Search for the cell housing the specified text and yield its [X, Y] center coordinate. 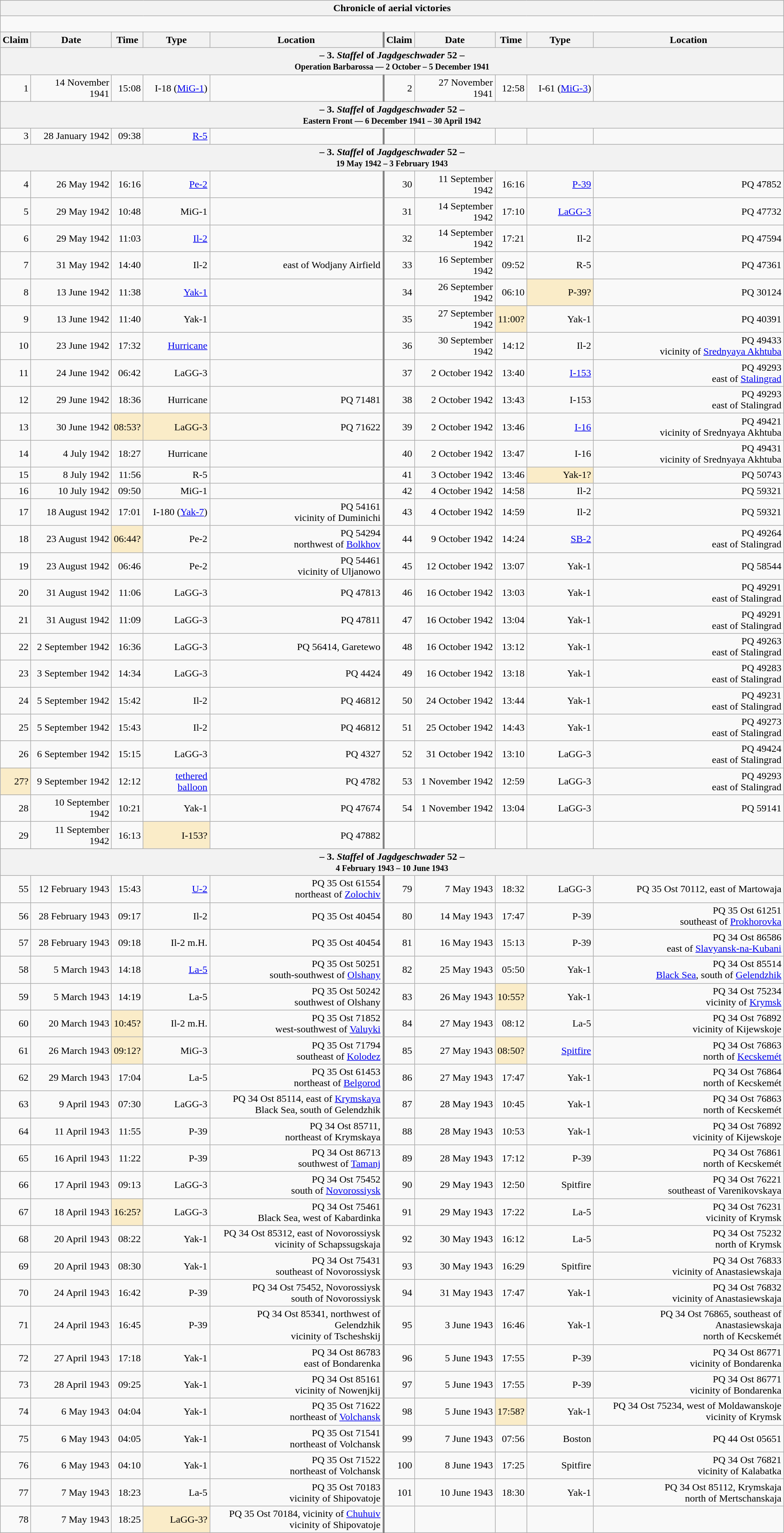
PQ 54161vicinity of Duminichi [296, 512]
17 [16, 512]
100 [399, 1466]
17:32 [127, 346]
PQ 35 Ost 70183vicinity of Shipovatoje [296, 1492]
PQ 54294northwest of Bolkhov [296, 539]
34 [399, 292]
– 3. Staffel of Jagdgeschwader 52 –Operation Barbarossa — 2 October – 5 December 1941 [392, 61]
13:03 [511, 593]
30 [399, 185]
17:12 [511, 1159]
3 [16, 136]
PQ 49231 east of Stalingrad [688, 700]
I-18 (MiG-1) [176, 88]
13:10 [511, 755]
PQ 34 Ost 76865, southeast of Anastasiewskajanorth of Kecskemét [688, 1325]
PQ 35 Ost 50251 south-southwest of Olshany [296, 970]
11:09 [127, 620]
56 [16, 916]
16 September 1942 [455, 265]
MiG-3 [176, 1050]
PQ 47674 [296, 808]
78 [16, 1519]
16:29 [511, 1266]
10 [16, 346]
14 [16, 453]
13:43 [511, 400]
PQ 34 Ost 85711, northeast of Krymskaya [296, 1131]
3 October 1942 [455, 475]
10:21 [127, 808]
15:42 [127, 700]
72 [16, 1358]
52 [399, 755]
10 June 1943 [455, 1492]
26 May 1942 [71, 185]
8 July 1942 [71, 475]
24 October 1942 [455, 700]
10:53 [511, 1131]
PQ 4327 [296, 755]
tethered balloon [176, 781]
16:25? [127, 1212]
17:10 [511, 211]
PQ 34 Ost 75452, Novorossiysk south of Novorossiysk [296, 1293]
08:53? [127, 427]
16:36 [127, 646]
17:25 [511, 1466]
13:44 [511, 700]
07:56 [511, 1438]
3 September 1942 [71, 674]
PQ 47813 [296, 593]
79 [399, 889]
east of Wodjany Airfield [296, 265]
4 July 1942 [71, 453]
58 [16, 970]
11:22 [127, 1159]
PQ 49421vicinity of Srednyaya Akhtuba [688, 427]
PQ 49424 east of Stalingrad [688, 755]
9 [16, 319]
24 June 1942 [71, 373]
10 September 1942 [71, 808]
7 June 1943 [455, 1438]
35 [399, 319]
101 [399, 1492]
18:36 [127, 400]
94 [399, 1293]
I-180 (Yak-7) [176, 512]
26 [16, 755]
PQ 34 Ost 76864north of Kecskemét [688, 1077]
2 [399, 88]
8 [16, 292]
PQ 34 Ost 85341, northwest of Gelendzhikvicinity of Tscheshskij [296, 1325]
PQ 34 Ost 76832vicinity of Anastasiewskaja [688, 1293]
49 [399, 674]
66 [16, 1185]
18 April 1943 [71, 1212]
46 [399, 593]
PQ 34 Ost 85312, east of Novorossiyskvicinity of Schapssugskaja [296, 1239]
16:12 [511, 1239]
PQ 47594 [688, 238]
18:27 [127, 453]
09:25 [127, 1384]
PQ 49433vicinity of Srednyaya Akhtuba [688, 346]
7 [16, 265]
36 [399, 346]
55 [16, 889]
84 [399, 1024]
2 September 1942 [71, 646]
43 [399, 512]
67 [16, 1212]
PQ 34 Ost 85161vicinity of Nowenjkij [296, 1384]
87 [399, 1104]
PQ 34 Ost 86713southwest of Tamanj [296, 1159]
27 November 1941 [455, 88]
04:05 [127, 1438]
13:47 [511, 453]
09:13 [127, 1185]
31 May 1942 [71, 265]
10:48 [127, 211]
99 [399, 1438]
31 [399, 211]
PQ 35 Ost 71794 southeast of Kolodez [296, 1050]
4 [16, 185]
18:23 [127, 1492]
10:45 [511, 1104]
32 [399, 238]
– 3. Staffel of Jagdgeschwader 52 –Eastern Front — 6 December 1941 – 30 April 1942 [392, 115]
13:40 [511, 373]
18:32 [511, 889]
29 March 1943 [71, 1077]
21 [16, 620]
18 [16, 539]
PQ 49283 east of Stalingrad [688, 674]
11:55 [127, 1131]
14:19 [127, 996]
31 October 1942 [455, 755]
08:22 [127, 1239]
25 May 1943 [455, 970]
16:42 [127, 1293]
76 [16, 1466]
31 May 1943 [455, 1293]
77 [16, 1492]
PQ 35 Ost 61251 southeast of Prokhorovka [688, 916]
9 September 1942 [71, 781]
12 February 1943 [71, 889]
15:08 [127, 88]
17:21 [511, 238]
22 [16, 646]
18:30 [511, 1492]
17:58? [511, 1412]
14 May 1943 [455, 916]
39 [399, 427]
15:15 [127, 755]
PQ 49263 east of Stalingrad [688, 646]
P-39? [560, 292]
08:12 [511, 1024]
PQ 34 Ost 75234vicinity of Krymsk [688, 996]
PQ 34 Ost 75461Black Sea, west of Kabardinka [296, 1212]
95 [399, 1325]
PQ 35 Ost 71622 northeast of Volchansk [296, 1412]
30 June 1942 [71, 427]
51 [399, 727]
8 June 1943 [455, 1466]
16:46 [511, 1325]
57 [16, 943]
26 March 1943 [71, 1050]
98 [399, 1412]
PQ 59141 [688, 808]
PQ 44 Ost 05651 [688, 1438]
PQ 35 Ost 70112, east of Martowaja [688, 889]
16:13 [127, 835]
09:50 [127, 491]
PQ 58544 [688, 566]
38 [399, 400]
69 [16, 1266]
27 September 1942 [455, 319]
29 June 1942 [71, 400]
PQ 4782 [296, 781]
53 [399, 781]
85 [399, 1050]
20 March 1943 [71, 1024]
PQ 47811 [296, 620]
14:12 [511, 346]
PQ 34 Ost 75232north of Krymsk [688, 1239]
14:34 [127, 674]
92 [399, 1239]
14:43 [511, 727]
74 [16, 1412]
PQ 34 Ost 76861north of Kecskemét [688, 1159]
25 October 1942 [455, 727]
PQ 40391 [688, 319]
5 [16, 211]
17:18 [127, 1358]
PQ 34 Ost 75234, west of Moldawanskojevicinity of Krymsk [688, 1412]
83 [399, 996]
PQ 47852 [688, 185]
29 [16, 835]
93 [399, 1266]
PQ 30124 [688, 292]
14:18 [127, 970]
PQ 34 Ost 75431 southeast of Novorossiysk [296, 1266]
Boston [560, 1438]
3 June 1943 [455, 1325]
PQ 34 Ost 76821vicinity of Kalabatka [688, 1466]
19 [16, 566]
64 [16, 1131]
PQ 49273 east of Stalingrad [688, 727]
05:50 [511, 970]
Yak-1? [560, 475]
08:50? [511, 1050]
96 [399, 1358]
81 [399, 943]
– 3. Staffel of Jagdgeschwader 52 –4 February 1943 – 10 June 1943 [392, 862]
54 [399, 808]
11 April 1943 [71, 1131]
12:50 [511, 1185]
12:12 [127, 781]
PQ 4424 [296, 674]
PQ 34 Ost 75452 south of Novorossiysk [296, 1185]
20 [16, 593]
26 September 1942 [455, 292]
– 3. Staffel of Jagdgeschwader 52 –19 May 1942 – 3 February 1943 [392, 157]
10 July 1942 [71, 491]
11:03 [127, 238]
16 [16, 491]
PQ 34 Ost 76221southeast of Varenikovskaya [688, 1185]
PQ 47361 [688, 265]
9 April 1943 [71, 1104]
89 [399, 1159]
U-2 [176, 889]
PQ 34 Ost 85514Black Sea, south of Gelendzhik [688, 970]
12:58 [511, 88]
44 [399, 539]
88 [399, 1131]
LaGG-3? [176, 1519]
28 [16, 808]
PQ 49264 east of Stalingrad [688, 539]
09:38 [127, 136]
9 October 1942 [455, 539]
45 [399, 566]
SB-2 [560, 539]
10:55? [511, 996]
11 [16, 373]
PQ 54461vicinity of Uljanowo [296, 566]
PQ 47732 [688, 211]
12:59 [511, 781]
82 [399, 970]
27 April 1943 [71, 1358]
91 [399, 1212]
PQ 34 Ost 86586east of Slavyansk-na-Kubani [688, 943]
06:46 [127, 566]
61 [16, 1050]
I-61 (MiG-3) [560, 88]
14:58 [511, 491]
09:12? [127, 1050]
17:22 [511, 1212]
16 May 1943 [455, 943]
1 [16, 88]
10:45? [127, 1024]
63 [16, 1104]
42 [399, 491]
16:45 [127, 1325]
13:07 [511, 566]
PQ 35 Ost 70184, vicinity of Chuhuivvicinity of Shipovatoje [296, 1519]
04:04 [127, 1412]
11:56 [127, 475]
12 [16, 400]
41 [399, 475]
PQ 35 Ost 50242 southwest of Olshany [296, 996]
07:30 [127, 1104]
70 [16, 1293]
86 [399, 1077]
40 [399, 453]
24 [16, 700]
71 [16, 1325]
PQ 34 Ost 85114, east of KrymskayaBlack Sea, south of Gelendzhik [296, 1104]
48 [399, 646]
33 [399, 265]
37 [399, 373]
90 [399, 1185]
16 April 1943 [71, 1159]
18 August 1942 [71, 512]
17 April 1943 [71, 1185]
12 October 1942 [455, 566]
04:10 [127, 1466]
13:18 [511, 674]
73 [16, 1384]
PQ 71622 [296, 427]
PQ 34 Ost 86783east of Bondarenka [296, 1358]
09:18 [127, 943]
11:00? [511, 319]
6 [16, 238]
17:04 [127, 1077]
14:24 [511, 539]
18:25 [127, 1519]
I-153? [176, 835]
PQ 35 Ost 71522 northeast of Volchansk [296, 1466]
PQ 47882 [296, 835]
75 [16, 1438]
97 [399, 1384]
PQ 35 Ost 71541 northeast of Volchansk [296, 1438]
50 [399, 700]
06:10 [511, 292]
PQ 35 Ost 61554 northeast of Zolochiv [296, 889]
14:40 [127, 265]
25 [16, 727]
PQ 34 Ost 85112, Krymskajanorth of Mertschanskaja [688, 1492]
30 September 1942 [455, 346]
09:17 [127, 916]
47 [399, 620]
PQ 34 Ost 76833vicinity of Anastasiewskaja [688, 1266]
PQ 49431vicinity of Srednyaya Akhtuba [688, 453]
62 [16, 1077]
23 [16, 674]
14 November 1941 [71, 88]
11:38 [127, 292]
27? [16, 781]
17:01 [127, 512]
13:12 [511, 646]
11:06 [127, 593]
PQ 50743 [688, 475]
09:52 [511, 265]
06:42 [127, 373]
28 April 1943 [71, 1384]
PQ 35 Ost 61453 northeast of Belgorod [296, 1077]
Chronicle of aerial victories [392, 8]
06:44? [127, 539]
PQ 71481 [296, 400]
65 [16, 1159]
15 [16, 475]
PQ 34 Ost 76231vicinity of Krymsk [688, 1212]
14:59 [511, 512]
60 [16, 1024]
59 [16, 996]
28 January 1942 [71, 136]
PQ 35 Ost 71852 west-southwest of Valuyki [296, 1024]
6 September 1942 [71, 755]
11:40 [127, 319]
80 [399, 916]
13 [16, 427]
68 [16, 1239]
08:30 [127, 1266]
26 May 1943 [455, 996]
15:13 [511, 943]
PQ 56414, Garetewo [296, 646]
23 June 1942 [71, 346]
